Pinpoint the cell where the given text exists, returning its [X, Y] midpoint coordinate. 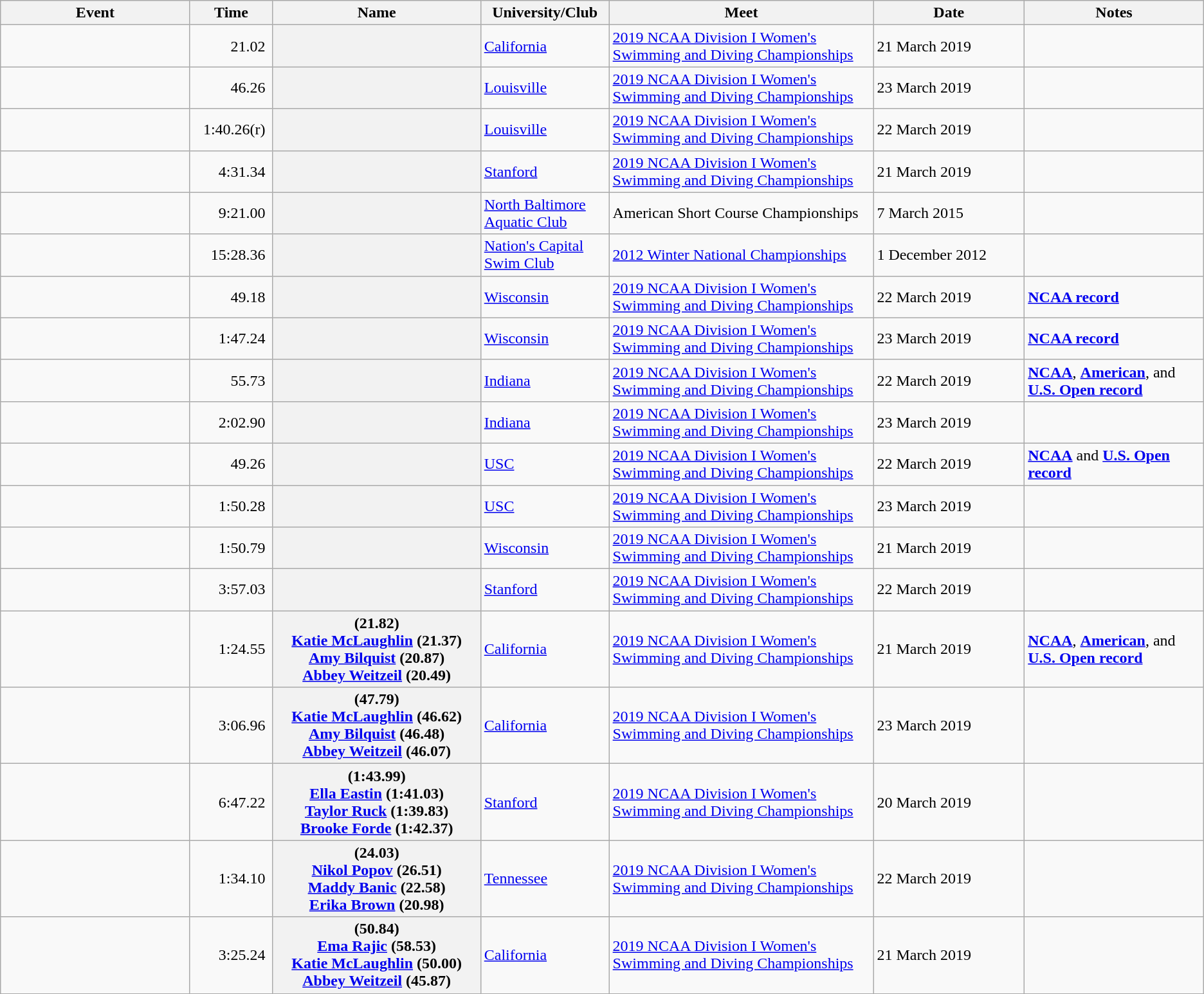
2:02.90 [232, 422]
21.02 [232, 46]
1:34.10 [232, 878]
(1:43.99)Ella Eastin (1:41.03) Taylor Ruck (1:39.83)Brooke Forde (1:42.37) [377, 802]
1:50.79 [232, 548]
3:25.24 [232, 955]
Event [95, 13]
4:31.34 [232, 171]
3:57.03 [232, 590]
(21.82)Katie McLaughlin (21.37)Amy Bilquist (20.87)Abbey Weitzeil (20.49) [377, 649]
15:28.36 [232, 255]
49.26 [232, 464]
6:47.22 [232, 802]
Name [377, 13]
Time [232, 13]
9:21.00 [232, 213]
2012 Winter National Championships [741, 255]
7 March 2015 [949, 213]
1 December 2012 [949, 255]
Notes [1114, 13]
American Short Course Championships [741, 213]
1:50.28 [232, 505]
Date [949, 13]
1:40.26(r) [232, 130]
NCAA and U.S. Open record [1114, 464]
University/Club [545, 13]
(24.03)Nikol Popov (26.51) Maddy Banic (22.58)Erika Brown (20.98) [377, 878]
Nation's Capital Swim Club [545, 255]
(50.84)Ema Rajic (58.53) Katie McLaughlin (50.00)Abbey Weitzeil (45.87) [377, 955]
1:47.24 [232, 338]
46.26 [232, 87]
55.73 [232, 381]
(47.79)Katie McLaughlin (46.62)Amy Bilquist (46.48)Abbey Weitzeil (46.07) [377, 725]
3:06.96 [232, 725]
49.18 [232, 297]
20 March 2019 [949, 802]
North Baltimore Aquatic Club [545, 213]
Meet [741, 13]
1:24.55 [232, 649]
Tennessee [545, 878]
